Determine the (x, y) coordinate at the center of the cell enclosing the given text.  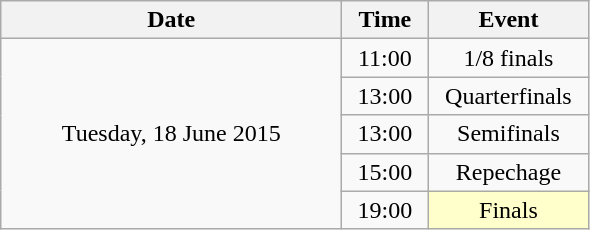
Time (385, 20)
11:00 (385, 58)
Quarterfinals (508, 96)
19:00 (385, 210)
Finals (508, 210)
Tuesday, 18 June 2015 (172, 134)
Semifinals (508, 134)
Event (508, 20)
Date (172, 20)
15:00 (385, 172)
Repechage (508, 172)
1/8 finals (508, 58)
